Pinpoint the cell where the given text exists, returning its (X, Y) midpoint coordinate. 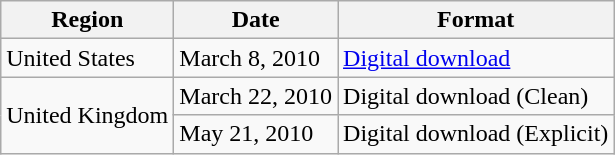
United Kingdom (88, 115)
Date (256, 20)
Digital download (Explicit) (476, 134)
May 21, 2010 (256, 134)
March 8, 2010 (256, 58)
Digital download (476, 58)
Digital download (Clean) (476, 96)
Format (476, 20)
Region (88, 20)
United States (88, 58)
March 22, 2010 (256, 96)
